Search for the cell housing the specified text and yield its (X, Y) center coordinate. 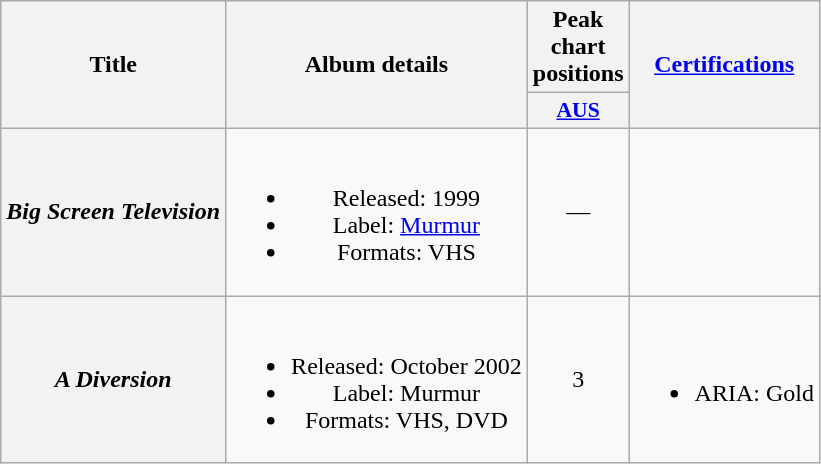
Album details (377, 65)
ARIA: Gold (724, 380)
Big Screen Television (114, 212)
Released: 1999Label: Murmur Formats: VHS (377, 212)
AUS (578, 111)
Certifications (724, 65)
— (578, 212)
Peak chart positions (578, 47)
A Diversion (114, 380)
Title (114, 65)
Released: October 2002Label: Murmur Formats: VHS, DVD (377, 380)
3 (578, 380)
